Pinpoint the cell where the given text exists, returning its (X, Y) midpoint coordinate. 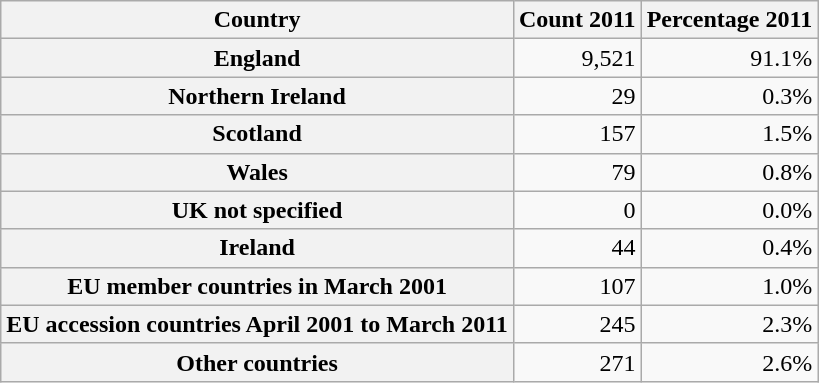
44 (577, 248)
Northern Ireland (258, 96)
2.6% (730, 362)
29 (577, 96)
107 (577, 286)
England (258, 58)
0.0% (730, 210)
9,521 (577, 58)
Country (258, 20)
EU accession countries April 2001 to March 2011 (258, 324)
Ireland (258, 248)
91.1% (730, 58)
UK not specified (258, 210)
Percentage 2011 (730, 20)
EU member countries in March 2001 (258, 286)
2.3% (730, 324)
0.8% (730, 172)
245 (577, 324)
Wales (258, 172)
0 (577, 210)
0.3% (730, 96)
157 (577, 134)
1.0% (730, 286)
0.4% (730, 248)
Other countries (258, 362)
1.5% (730, 134)
Scotland (258, 134)
Count 2011 (577, 20)
79 (577, 172)
271 (577, 362)
